Find where the given text appears and provide that cell's center as [X, Y] coordinate. 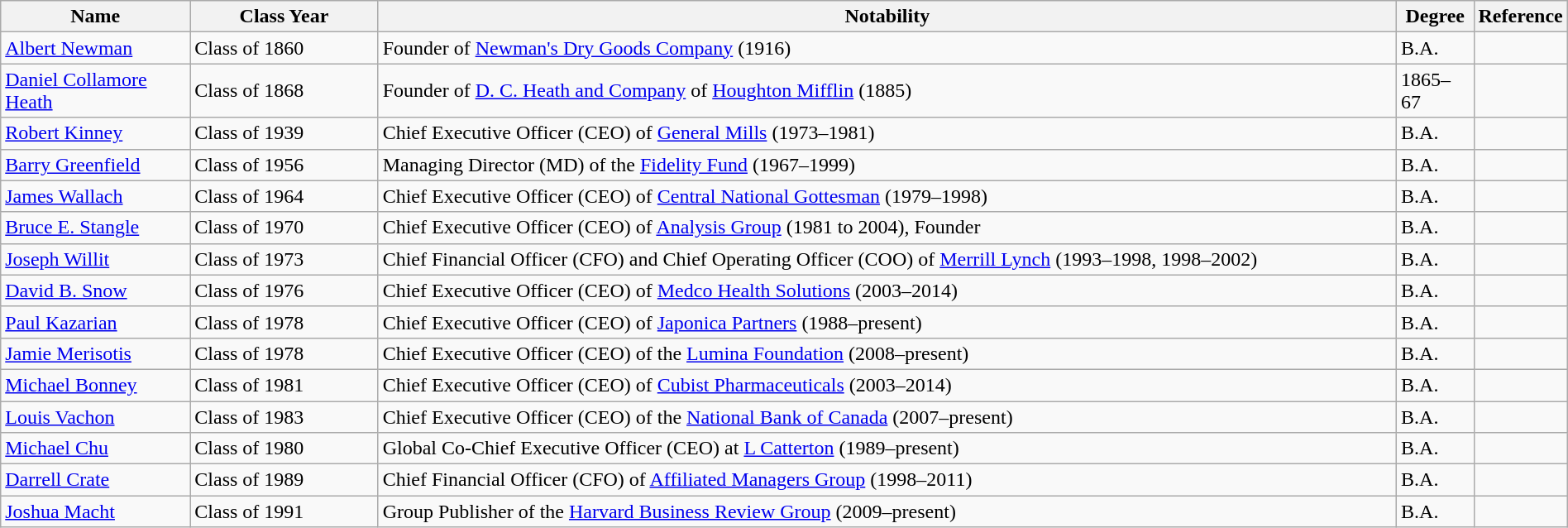
Class of 1976 [284, 290]
Chief Executive Officer (CEO) of Japonica Partners (1988–present) [887, 322]
Chief Executive Officer (CEO) of the National Bank of Canada (2007–present) [887, 416]
Class of 1980 [284, 449]
Chief Executive Officer (CEO) of General Mills (1973–1981) [887, 133]
Founder of D. C. Heath and Company of Houghton Mifflin (1885) [887, 91]
Michael Chu [96, 449]
Reference [1520, 17]
Class of 1860 [284, 48]
Class of 1964 [284, 196]
Class of 1989 [284, 480]
Class of 1973 [284, 259]
Class of 1939 [284, 133]
Jamie Merisotis [96, 353]
Name [96, 17]
Chief Financial Officer (CFO) and Chief Operating Officer (COO) of Merrill Lynch (1993–1998, 1998–2002) [887, 259]
Louis Vachon [96, 416]
Managing Director (MD) of the Fidelity Fund (1967–1999) [887, 165]
Bruce E. Stangle [96, 228]
Chief Executive Officer (CEO) of Cubist Pharmaceuticals (2003–2014) [887, 385]
Class of 1981 [284, 385]
Michael Bonney [96, 385]
Robert Kinney [96, 133]
Chief Executive Officer (CEO) of Medco Health Solutions (2003–2014) [887, 290]
Class of 1956 [284, 165]
Founder of Newman's Dry Goods Company (1916) [887, 48]
David B. Snow [96, 290]
Class of 1991 [284, 511]
James Wallach [96, 196]
Darrell Crate [96, 480]
Albert Newman [96, 48]
Joseph Willit [96, 259]
Global Co-Chief Executive Officer (CEO) at L Catterton (1989–present) [887, 449]
Notability [887, 17]
Group Publisher of the Harvard Business Review Group (2009–present) [887, 511]
Chief Financial Officer (CFO) of Affiliated Managers Group (1998–2011) [887, 480]
Class Year [284, 17]
Class of 1983 [284, 416]
Degree [1436, 17]
Daniel Collamore Heath [96, 91]
Class of 1868 [284, 91]
Chief Executive Officer (CEO) of Central National Gottesman (1979–1998) [887, 196]
Paul Kazarian [96, 322]
Joshua Macht [96, 511]
Chief Executive Officer (CEO) of Analysis Group (1981 to 2004), Founder [887, 228]
1865–67 [1436, 91]
Chief Executive Officer (CEO) of the Lumina Foundation (2008–present) [887, 353]
Class of 1970 [284, 228]
Barry Greenfield [96, 165]
